Capture the cell that displays the provided text and extract its (x, y) central coordinate. 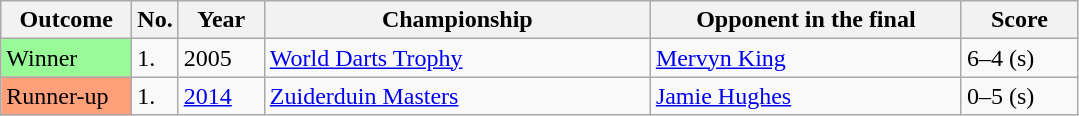
Score (1019, 20)
6–4 (s) (1019, 58)
2005 (221, 58)
Championship (457, 20)
0–5 (s) (1019, 96)
Zuiderduin Masters (457, 96)
No. (155, 20)
Opponent in the final (806, 20)
Year (221, 20)
Jamie Hughes (806, 96)
Outcome (66, 20)
Winner (66, 58)
2014 (221, 96)
Mervyn King (806, 58)
World Darts Trophy (457, 58)
Runner-up (66, 96)
